From the cell containing the given text, extract its center point as [X, Y] coordinate. 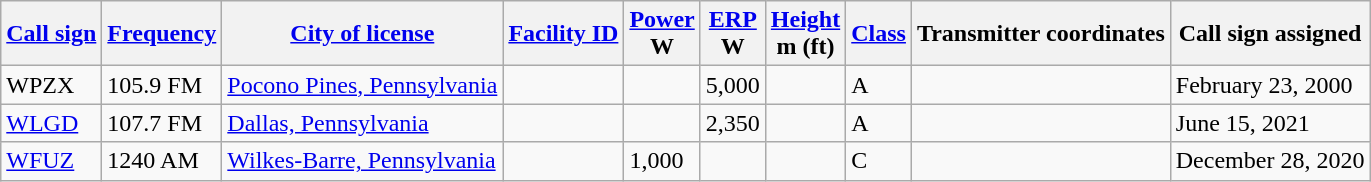
Call sign assigned [1270, 34]
June 15, 2021 [1270, 123]
Call sign [52, 34]
Transmitter coordinates [1040, 34]
WLGD [52, 123]
Wilkes-Barre, Pennsylvania [362, 161]
Facility ID [564, 34]
February 23, 2000 [1270, 85]
PowerW [662, 34]
Heightm (ft) [805, 34]
WFUZ [52, 161]
December 28, 2020 [1270, 161]
Pocono Pines, Pennsylvania [362, 85]
1,000 [662, 161]
WPZX [52, 85]
City of license [362, 34]
105.9 FM [162, 85]
5,000 [732, 85]
Class [879, 34]
Dallas, Pennsylvania [362, 123]
C [879, 161]
Frequency [162, 34]
107.7 FM [162, 123]
1240 AM [162, 161]
2,350 [732, 123]
ERPW [732, 34]
